Return the (X, Y) coordinate for the center point of the cell that contains the specified text.  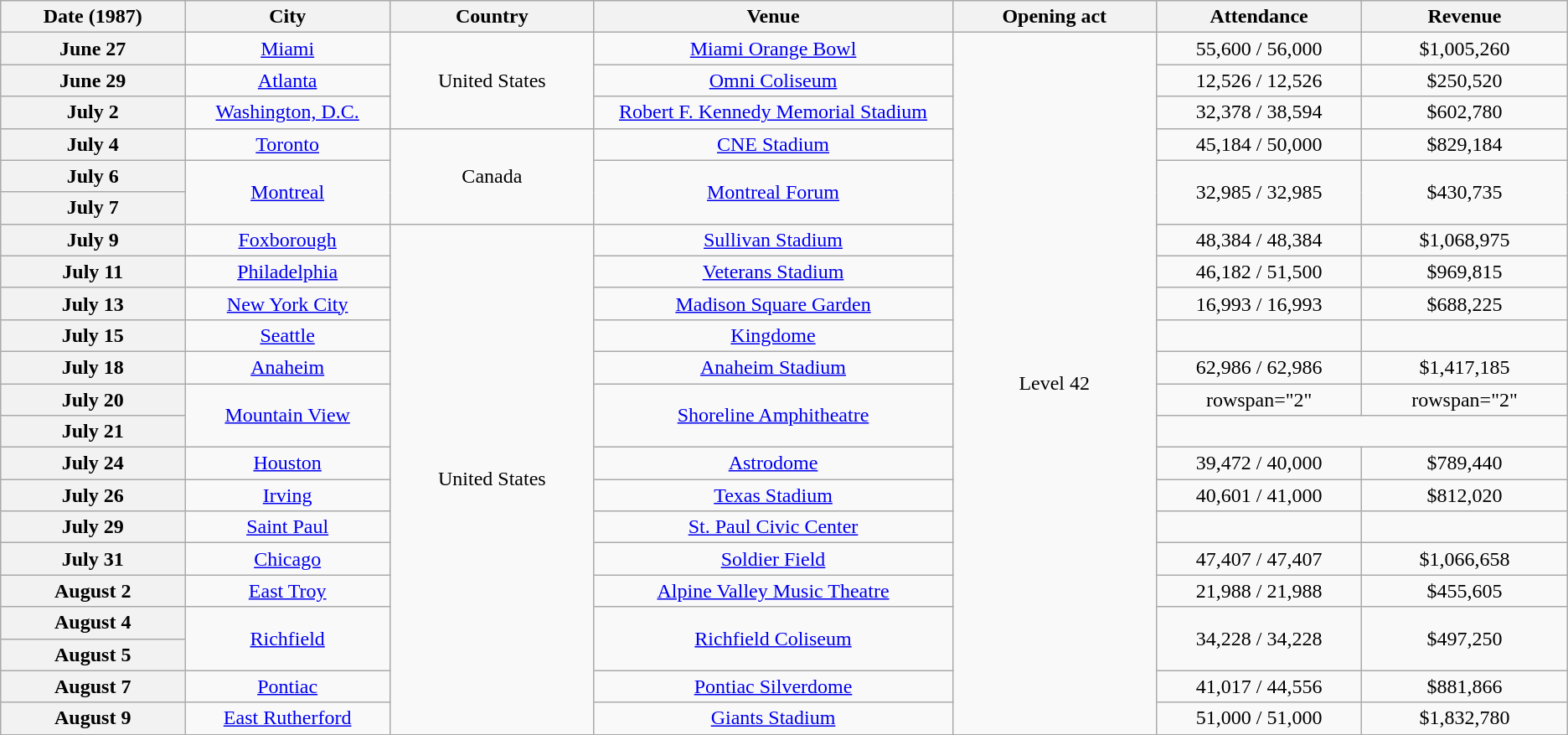
CNE Stadium (773, 144)
Canada (493, 176)
$1,005,260 (1464, 49)
Anaheim (288, 367)
55,600 / 56,000 (1258, 49)
Venue (773, 17)
Kingdome (773, 335)
62,986 / 62,986 (1258, 367)
Saint Paul (288, 527)
$430,735 (1464, 192)
Revenue (1464, 17)
Seattle (288, 335)
June 29 (93, 80)
Atlanta (288, 80)
16,993 / 16,993 (1258, 303)
July 11 (93, 272)
$881,866 (1464, 686)
June 27 (93, 49)
Washington, D.C. (288, 112)
Foxborough (288, 240)
Pontiac Silverdome (773, 686)
Veterans Stadium (773, 272)
48,384 / 48,384 (1258, 240)
32,985 / 32,985 (1258, 192)
Omni Coliseum (773, 80)
July 20 (93, 400)
Soldier Field (773, 559)
51,000 / 51,000 (1258, 718)
$1,068,975 (1464, 240)
41,017 / 44,556 (1258, 686)
New York City (288, 303)
July 2 (93, 112)
July 4 (93, 144)
Montreal (288, 192)
August 4 (93, 623)
July 9 (93, 240)
Madison Square Garden (773, 303)
Level 42 (1054, 384)
Anaheim Stadium (773, 367)
Robert F. Kennedy Memorial Stadium (773, 112)
$1,832,780 (1464, 718)
Opening act (1054, 17)
$1,066,658 (1464, 559)
$1,417,185 (1464, 367)
Astrodome (773, 463)
July 13 (93, 303)
East Rutherford (288, 718)
July 6 (93, 176)
Miami (288, 49)
Mountain View (288, 416)
21,988 / 21,988 (1258, 591)
Montreal Forum (773, 192)
45,184 / 50,000 (1258, 144)
Houston (288, 463)
July 24 (93, 463)
Attendance (1258, 17)
Pontiac (288, 686)
Alpine Valley Music Theatre (773, 591)
$789,440 (1464, 463)
$688,225 (1464, 303)
Sullivan Stadium (773, 240)
July 7 (93, 208)
39,472 / 40,000 (1258, 463)
July 18 (93, 367)
$829,184 (1464, 144)
$455,605 (1464, 591)
Philadelphia (288, 272)
34,228 / 34,228 (1258, 639)
East Troy (288, 591)
Richfield (288, 639)
32,378 / 38,594 (1258, 112)
Irving (288, 495)
July 26 (93, 495)
City (288, 17)
47,407 / 47,407 (1258, 559)
August 7 (93, 686)
August 9 (93, 718)
Giants Stadium (773, 718)
Date (1987) (93, 17)
40,601 / 41,000 (1258, 495)
Shoreline Amphitheatre (773, 416)
Toronto (288, 144)
Texas Stadium (773, 495)
$250,520 (1464, 80)
July 21 (93, 432)
St. Paul Civic Center (773, 527)
Chicago (288, 559)
August 5 (93, 655)
$969,815 (1464, 272)
46,182 / 51,500 (1258, 272)
12,526 / 12,526 (1258, 80)
August 2 (93, 591)
$602,780 (1464, 112)
Miami Orange Bowl (773, 49)
$812,020 (1464, 495)
July 31 (93, 559)
July 29 (93, 527)
$497,250 (1464, 639)
Country (493, 17)
July 15 (93, 335)
Richfield Coliseum (773, 639)
